Pinpoint the cell where the given text exists, returning its (X, Y) midpoint coordinate. 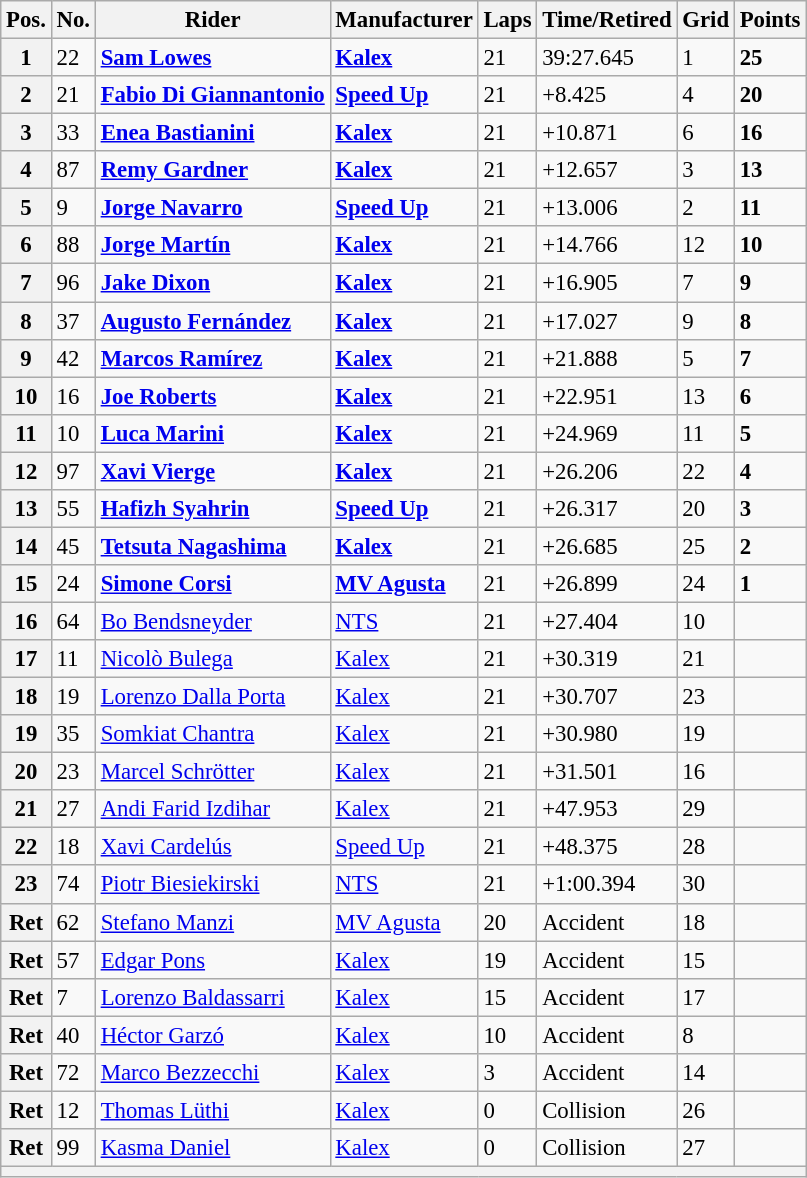
Time/Retired (607, 20)
62 (73, 922)
Somkiat Chantra (212, 734)
Sam Lowes (212, 58)
Héctor Garzó (212, 1035)
88 (73, 245)
Hafizh Syahrin (212, 509)
Thomas Lüthi (212, 1110)
39:27.645 (607, 58)
Tetsuta Nagashima (212, 546)
Enea Bastianini (212, 133)
57 (73, 960)
+26.685 (607, 546)
64 (73, 621)
Jorge Navarro (212, 208)
+30.319 (607, 659)
+22.951 (607, 396)
+17.027 (607, 321)
96 (73, 283)
+14.766 (607, 245)
Manufacturer (404, 20)
Marco Bezzecchi (212, 1073)
37 (73, 321)
Points (770, 20)
+10.871 (607, 133)
29 (706, 809)
Marcos Ramírez (212, 358)
Grid (706, 20)
Kasma Daniel (212, 1148)
40 (73, 1035)
+30.980 (607, 734)
+26.899 (607, 584)
Bo Bendsneyder (212, 621)
Laps (508, 20)
42 (73, 358)
Nicolò Bulega (212, 659)
Fabio Di Giannantonio (212, 95)
+47.953 (607, 809)
Joe Roberts (212, 396)
+8.425 (607, 95)
Pos. (26, 20)
35 (73, 734)
30 (706, 885)
Lorenzo Dalla Porta (212, 697)
+16.905 (607, 283)
+48.375 (607, 847)
+13.006 (607, 208)
Remy Gardner (212, 170)
97 (73, 471)
28 (706, 847)
Xavi Cardelús (212, 847)
72 (73, 1073)
+31.501 (607, 772)
+12.657 (607, 170)
Stefano Manzi (212, 922)
No. (73, 20)
Rider (212, 20)
Lorenzo Baldassarri (212, 997)
+30.707 (607, 697)
Luca Marini (212, 433)
45 (73, 546)
99 (73, 1148)
55 (73, 509)
Piotr Biesiekirski (212, 885)
+26.317 (607, 509)
Andi Farid Izdihar (212, 809)
+24.969 (607, 433)
Marcel Schrötter (212, 772)
+27.404 (607, 621)
Xavi Vierge (212, 471)
+21.888 (607, 358)
+1:00.394 (607, 885)
74 (73, 885)
33 (73, 133)
Simone Corsi (212, 584)
Edgar Pons (212, 960)
26 (706, 1110)
Jake Dixon (212, 283)
87 (73, 170)
+26.206 (607, 471)
Augusto Fernández (212, 321)
Jorge Martín (212, 245)
